Identify which cell holds the provided text, then report its [x, y] central coordinate. 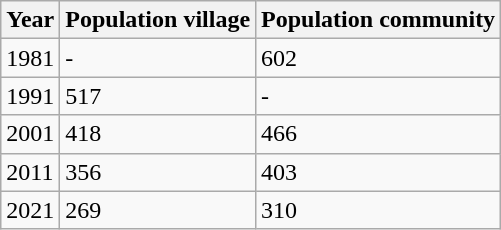
418 [158, 134]
466 [378, 134]
Year [30, 20]
517 [158, 96]
1991 [30, 96]
Population village [158, 20]
2021 [30, 210]
Population community [378, 20]
1981 [30, 58]
2011 [30, 172]
269 [158, 210]
602 [378, 58]
356 [158, 172]
2001 [30, 134]
403 [378, 172]
310 [378, 210]
